Extract the (x, y) coordinate from the center of the cell holding the provided text.  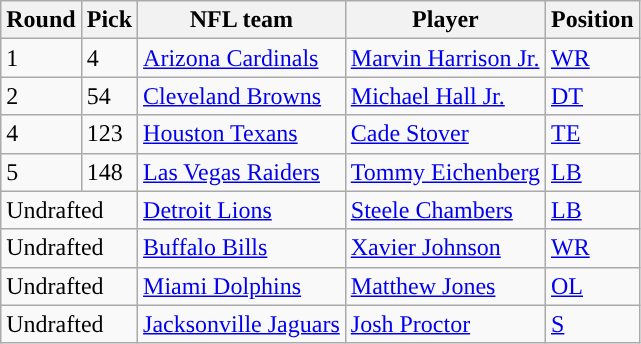
Xavier Johnson (445, 248)
Cade Stover (445, 134)
Houston Texans (242, 134)
Position (592, 20)
2 (41, 96)
Arizona Cardinals (242, 58)
Michael Hall Jr. (445, 96)
DT (592, 96)
Las Vegas Raiders (242, 172)
1 (41, 58)
Detroit Lions (242, 210)
148 (109, 172)
Buffalo Bills (242, 248)
S (592, 324)
Cleveland Browns (242, 96)
Jacksonville Jaguars (242, 324)
Tommy Eichenberg (445, 172)
Miami Dolphins (242, 286)
Matthew Jones (445, 286)
Pick (109, 20)
Player (445, 20)
TE (592, 134)
123 (109, 134)
OL (592, 286)
5 (41, 172)
54 (109, 96)
NFL team (242, 20)
Steele Chambers (445, 210)
Josh Proctor (445, 324)
Round (41, 20)
Marvin Harrison Jr. (445, 58)
